For the text-containing cell, return its midpoint in [X, Y] coordinate format. 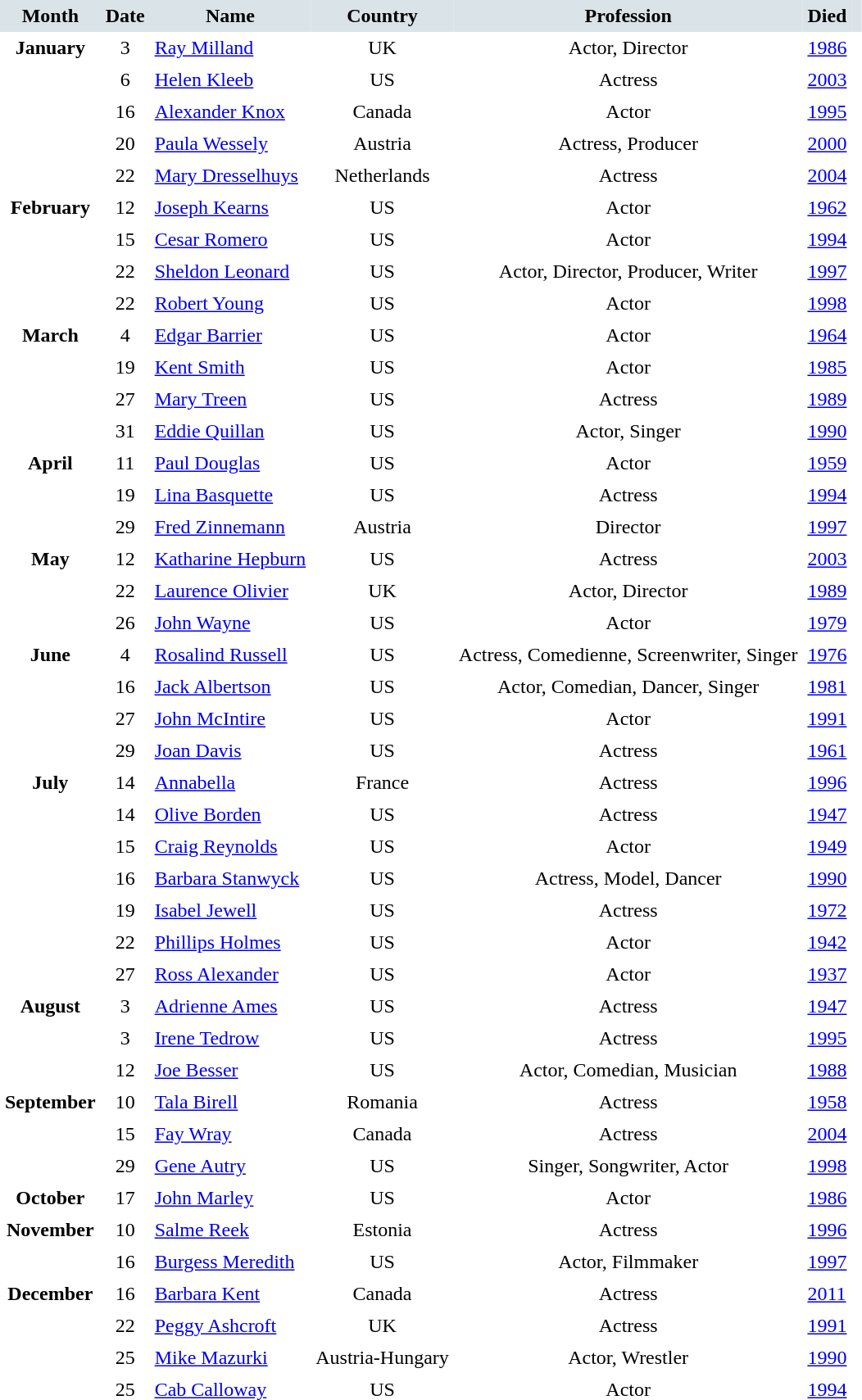
Died [827, 16]
Actor, Comedian, Dancer, Singer [628, 686]
26 [125, 623]
6 [125, 80]
Actress, Model, Dancer [628, 878]
1958 [827, 1103]
Burgess Meredith [231, 1262]
Actress, Comedienne, Screenwriter, Singer [628, 655]
Kent Smith [231, 367]
February [51, 256]
1972 [827, 911]
Month [51, 16]
Craig Reynolds [231, 847]
Phillips Holmes [231, 942]
17 [125, 1198]
Laurence Olivier [231, 591]
Barbara Stanwyck [231, 878]
Ross Alexander [231, 975]
Estonia [382, 1230]
Fay Wray [231, 1134]
Country [382, 16]
Rosalind Russell [231, 655]
Gene Autry [231, 1167]
Actor, Wrestler [628, 1358]
Isabel Jewell [231, 911]
Mary Dresselhuys [231, 175]
1976 [827, 655]
Austria-Hungary [382, 1358]
Annabella [231, 783]
20 [125, 144]
Netherlands [382, 175]
2000 [827, 144]
11 [125, 464]
March [51, 383]
Actor, Singer [628, 431]
John Marley [231, 1198]
November [51, 1246]
Adrienne Ames [231, 1006]
Director [628, 528]
1979 [827, 623]
Joe Besser [231, 1070]
August [51, 1039]
January [51, 111]
Actor, Filmmaker [628, 1262]
Irene Tedrow [231, 1039]
Barbara Kent [231, 1294]
Joseph Kearns [231, 208]
Olive Borden [231, 814]
Sheldon Leonard [231, 272]
April [51, 495]
Cesar Romero [231, 239]
Romania [382, 1103]
Mary Treen [231, 400]
France [382, 783]
Jack Albertson [231, 686]
Robert Young [231, 303]
Katharine Hepburn [231, 559]
Joan Davis [231, 750]
Profession [628, 16]
Ray Milland [231, 48]
1961 [827, 750]
October [51, 1198]
Peggy Ashcroft [231, 1325]
25 [125, 1358]
1981 [827, 686]
Mike Mazurki [231, 1358]
Edgar Barrier [231, 336]
Actor, Comedian, Musician [628, 1070]
John McIntire [231, 719]
John Wayne [231, 623]
Actor, Director, Producer, Writer [628, 272]
Fred Zinnemann [231, 528]
1964 [827, 336]
1937 [827, 975]
1949 [827, 847]
Lina Basquette [231, 495]
1942 [827, 942]
Actress, Producer [628, 144]
May [51, 591]
2011 [827, 1294]
September [51, 1134]
July [51, 878]
Alexander Knox [231, 111]
Date [125, 16]
Singer, Songwriter, Actor [628, 1167]
Paula Wessely [231, 144]
Salme Reek [231, 1230]
Eddie Quillan [231, 431]
1962 [827, 208]
Name [231, 16]
31 [125, 431]
1959 [827, 464]
1985 [827, 367]
June [51, 703]
Tala Birell [231, 1103]
Paul Douglas [231, 464]
Helen Kleeb [231, 80]
1988 [827, 1070]
